Identify which cell holds the provided text, then report its (X, Y) central coordinate. 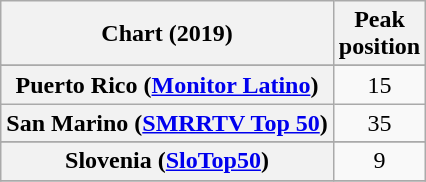
15 (379, 85)
9 (379, 161)
Puerto Rico (Monitor Latino) (168, 85)
Slovenia (SloTop50) (168, 161)
35 (379, 123)
San Marino (SMRRTV Top 50) (168, 123)
Chart (2019) (168, 34)
Peakposition (379, 34)
